Capture the cell that displays the provided text and extract its [X, Y] central coordinate. 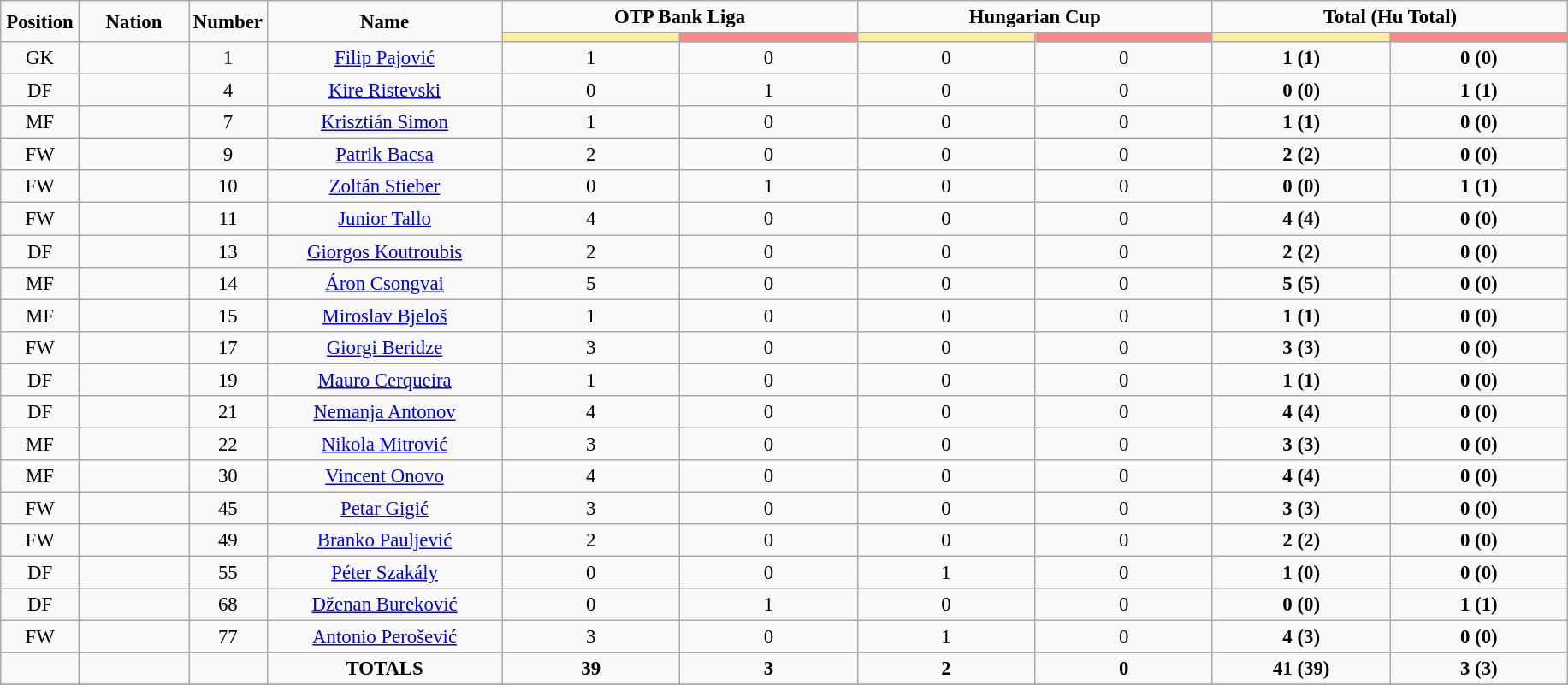
21 [228, 412]
4 (3) [1301, 637]
Total (Hu Total) [1389, 17]
39 [591, 669]
Kire Ristevski [385, 91]
Miroslav Bjeloš [385, 316]
Antonio Perošević [385, 637]
Giorgi Beridze [385, 347]
Patrik Bacsa [385, 155]
45 [228, 508]
7 [228, 122]
14 [228, 283]
68 [228, 605]
10 [228, 187]
Nation [133, 21]
22 [228, 444]
Position [40, 21]
Number [228, 21]
49 [228, 540]
Nemanja Antonov [385, 412]
77 [228, 637]
Áron Csongvai [385, 283]
GK [40, 58]
Giorgos Koutroubis [385, 251]
Junior Tallo [385, 219]
5 [591, 283]
Krisztián Simon [385, 122]
Petar Gigić [385, 508]
Nikola Mitrović [385, 444]
Mauro Cerqueira [385, 380]
Branko Pauljević [385, 540]
13 [228, 251]
Hungarian Cup [1035, 17]
Vincent Onovo [385, 476]
Name [385, 21]
55 [228, 573]
11 [228, 219]
1 (0) [1301, 573]
15 [228, 316]
TOTALS [385, 669]
41 (39) [1301, 669]
9 [228, 155]
Zoltán Stieber [385, 187]
19 [228, 380]
Filip Pajović [385, 58]
30 [228, 476]
5 (5) [1301, 283]
OTP Bank Liga [679, 17]
Dženan Bureković [385, 605]
Péter Szakály [385, 573]
17 [228, 347]
